Locate the cell with the specified text and output its (x, y) center coordinate. 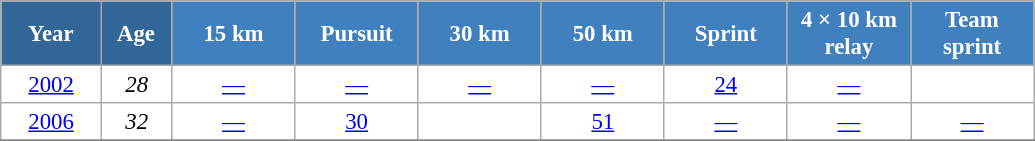
Pursuit (356, 34)
Age (136, 34)
15 km (234, 34)
51 (602, 122)
24 (726, 85)
4 × 10 km relay (848, 34)
28 (136, 85)
32 (136, 122)
30 km (480, 34)
Year (52, 34)
Sprint (726, 34)
Team sprint (972, 34)
2002 (52, 85)
50 km (602, 34)
2006 (52, 122)
30 (356, 122)
